Provide the [x, y] coordinate of the cell's center where the given text is located.  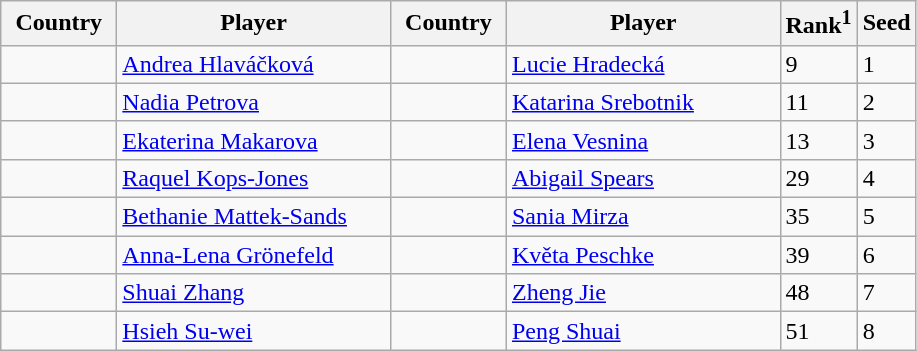
Peng Shuai [643, 331]
Shuai Zhang [254, 293]
8 [886, 331]
Květa Peschke [643, 255]
1 [886, 64]
Zheng Jie [643, 293]
Ekaterina Makarova [254, 140]
48 [818, 293]
Sania Mirza [643, 217]
7 [886, 293]
6 [886, 255]
29 [818, 178]
Elena Vesnina [643, 140]
Seed [886, 24]
11 [818, 102]
Abigail Spears [643, 178]
4 [886, 178]
39 [818, 255]
35 [818, 217]
Nadia Petrova [254, 102]
Lucie Hradecká [643, 64]
Andrea Hlaváčková [254, 64]
9 [818, 64]
Rank1 [818, 24]
Raquel Kops-Jones [254, 178]
2 [886, 102]
13 [818, 140]
3 [886, 140]
Anna-Lena Grönefeld [254, 255]
Hsieh Su-wei [254, 331]
Katarina Srebotnik [643, 102]
Bethanie Mattek-Sands [254, 217]
5 [886, 217]
51 [818, 331]
